Provide the [x, y] coordinate of the cell's center where the given text is located.  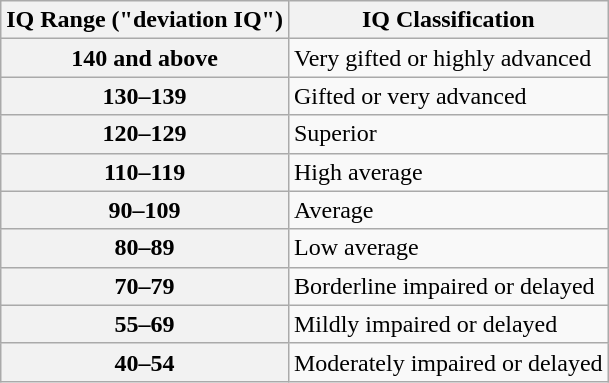
Very gifted or highly advanced [448, 58]
IQ Range ("deviation IQ") [145, 20]
Superior [448, 134]
Mildly impaired or delayed [448, 324]
Gifted or very advanced [448, 96]
Borderline impaired or delayed [448, 286]
70–79 [145, 286]
Low average [448, 248]
80–89 [145, 248]
110–119 [145, 172]
120–129 [145, 134]
140 and above [145, 58]
Average [448, 210]
Moderately impaired or delayed [448, 362]
High average [448, 172]
40–54 [145, 362]
55–69 [145, 324]
130–139 [145, 96]
90–109 [145, 210]
IQ Classification [448, 20]
